Pinpoint the cell where the given text exists, returning its [x, y] midpoint coordinate. 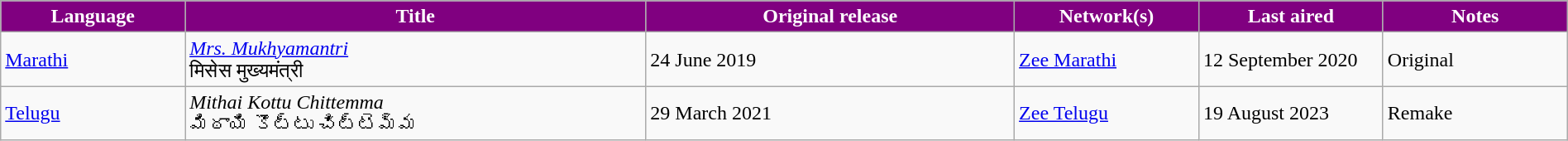
Telugu [93, 113]
Title [415, 17]
24 June 2019 [830, 60]
Zee Marathi [1107, 60]
19 August 2023 [1290, 113]
12 September 2020 [1290, 60]
Mithai Kottu Chittemma మిఠాయి కొట్టు చిట్టెమ్మ [415, 113]
Original release [830, 17]
Network(s) [1107, 17]
Original [1475, 60]
Language [93, 17]
Notes [1475, 17]
Last aired [1290, 17]
Remake [1475, 113]
29 March 2021 [830, 113]
Zee Telugu [1107, 113]
Mrs. Mukhyamantri मिसेस मुख्यमंत्री [415, 60]
Marathi [93, 60]
